Capture the cell that displays the provided text and extract its (x, y) central coordinate. 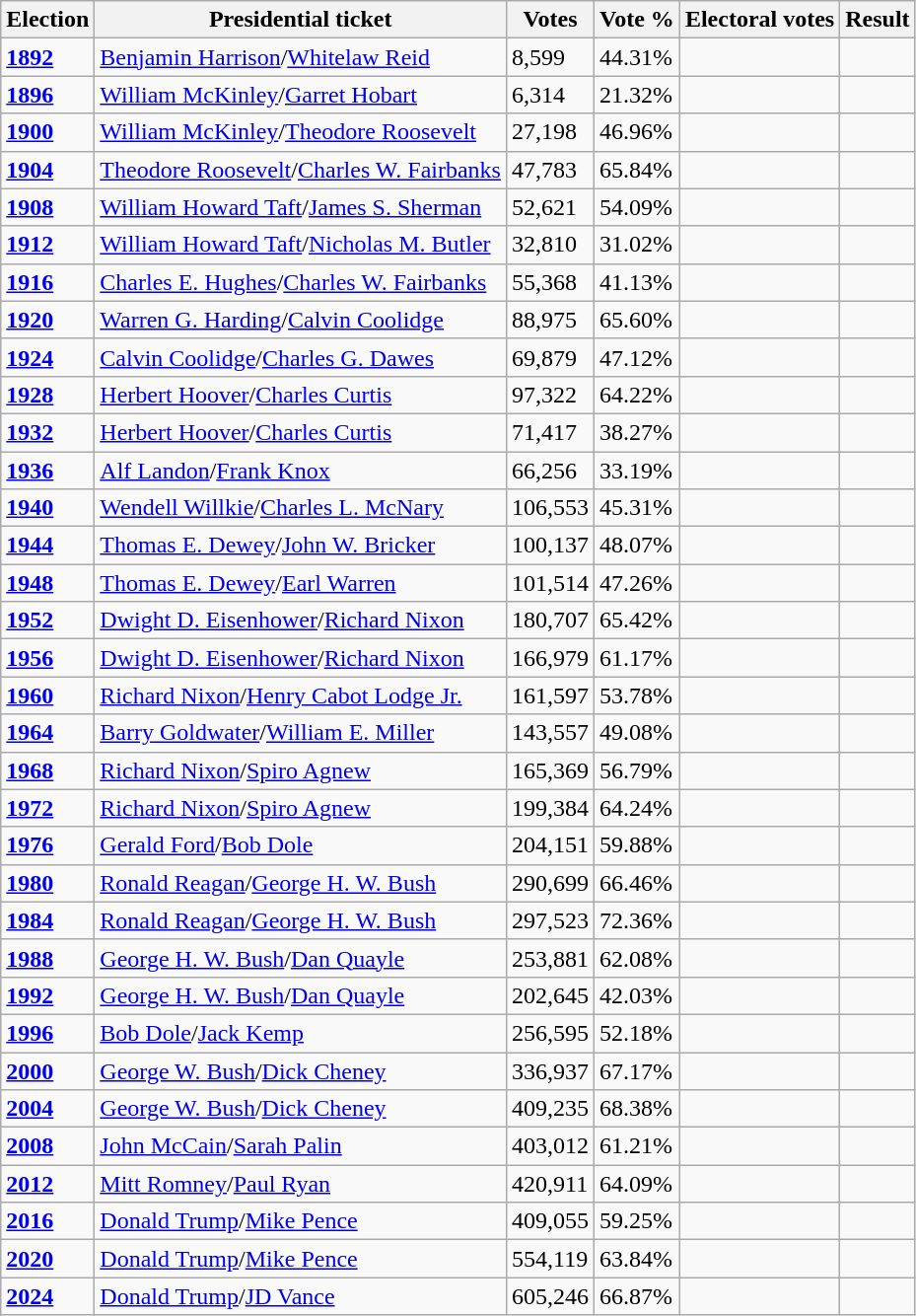
420,911 (550, 1184)
180,707 (550, 621)
59.88% (637, 845)
Warren G. Harding/Calvin Coolidge (301, 320)
1932 (47, 432)
65.42% (637, 621)
106,553 (550, 508)
1900 (47, 132)
1916 (47, 282)
41.13% (637, 282)
1908 (47, 207)
1968 (47, 770)
65.60% (637, 320)
William Howard Taft/Nicholas M. Butler (301, 245)
1980 (47, 883)
William Howard Taft/James S. Sherman (301, 207)
Gerald Ford/Bob Dole (301, 845)
61.21% (637, 1146)
Benjamin Harrison/Whitelaw Reid (301, 57)
Thomas E. Dewey/Earl Warren (301, 583)
Calvin Coolidge/Charles G. Dawes (301, 357)
63.84% (637, 1259)
54.09% (637, 207)
1988 (47, 958)
Votes (550, 20)
59.25% (637, 1221)
403,012 (550, 1146)
199,384 (550, 808)
2004 (47, 1109)
161,597 (550, 695)
Richard Nixon/Henry Cabot Lodge Jr. (301, 695)
64.22% (637, 395)
William McKinley/Garret Hobart (301, 95)
1960 (47, 695)
409,055 (550, 1221)
64.09% (637, 1184)
1904 (47, 170)
31.02% (637, 245)
52.18% (637, 1033)
1948 (47, 583)
33.19% (637, 471)
166,979 (550, 658)
97,322 (550, 395)
68.38% (637, 1109)
Wendell Willkie/Charles L. McNary (301, 508)
1992 (47, 995)
53.78% (637, 695)
1924 (47, 357)
38.27% (637, 432)
1984 (47, 920)
45.31% (637, 508)
62.08% (637, 958)
204,151 (550, 845)
21.32% (637, 95)
72.36% (637, 920)
290,699 (550, 883)
Bob Dole/Jack Kemp (301, 1033)
64.24% (637, 808)
66,256 (550, 471)
42.03% (637, 995)
67.17% (637, 1070)
Theodore Roosevelt/Charles W. Fairbanks (301, 170)
1964 (47, 733)
143,557 (550, 733)
66.87% (637, 1296)
46.96% (637, 132)
2024 (47, 1296)
88,975 (550, 320)
Vote % (637, 20)
297,523 (550, 920)
1936 (47, 471)
47,783 (550, 170)
2016 (47, 1221)
32,810 (550, 245)
Election (47, 20)
69,879 (550, 357)
Barry Goldwater/William E. Miller (301, 733)
1928 (47, 395)
2020 (47, 1259)
66.46% (637, 883)
Thomas E. Dewey/John W. Bricker (301, 546)
1956 (47, 658)
John McCain/Sarah Palin (301, 1146)
605,246 (550, 1296)
49.08% (637, 733)
165,369 (550, 770)
2012 (47, 1184)
47.26% (637, 583)
554,119 (550, 1259)
65.84% (637, 170)
1976 (47, 845)
52,621 (550, 207)
256,595 (550, 1033)
Alf Landon/Frank Knox (301, 471)
1940 (47, 508)
1952 (47, 621)
56.79% (637, 770)
336,937 (550, 1070)
202,645 (550, 995)
8,599 (550, 57)
409,235 (550, 1109)
1972 (47, 808)
2008 (47, 1146)
27,198 (550, 132)
Mitt Romney/Paul Ryan (301, 1184)
1944 (47, 546)
1892 (47, 57)
253,881 (550, 958)
61.17% (637, 658)
Donald Trump/JD Vance (301, 1296)
Electoral votes (759, 20)
101,514 (550, 583)
100,137 (550, 546)
William McKinley/Theodore Roosevelt (301, 132)
55,368 (550, 282)
44.31% (637, 57)
71,417 (550, 432)
1912 (47, 245)
47.12% (637, 357)
Presidential ticket (301, 20)
6,314 (550, 95)
Result (878, 20)
1996 (47, 1033)
Charles E. Hughes/Charles W. Fairbanks (301, 282)
1920 (47, 320)
2000 (47, 1070)
48.07% (637, 546)
1896 (47, 95)
